Pinpoint the cell where the given text exists, returning its [X, Y] midpoint coordinate. 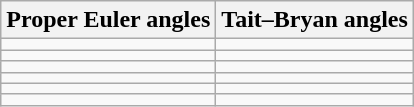
Proper Euler angles [108, 20]
Tait–Bryan angles [315, 20]
